Determine the [X, Y] coordinate at the center of the cell enclosing the given text.  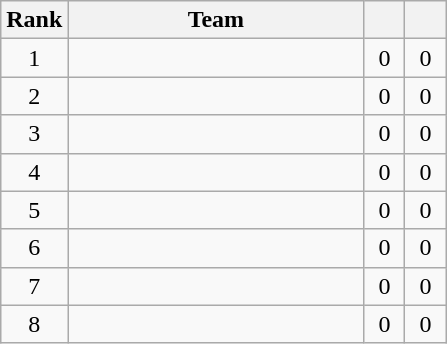
5 [34, 210]
1 [34, 58]
7 [34, 286]
6 [34, 248]
2 [34, 96]
3 [34, 134]
4 [34, 172]
Rank [34, 20]
Team [216, 20]
8 [34, 324]
